Identify which cell holds the provided text, then report its (x, y) central coordinate. 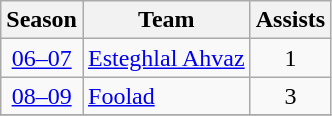
3 (290, 96)
1 (290, 58)
Team (166, 20)
08–09 (42, 96)
06–07 (42, 58)
Assists (290, 20)
Foolad (166, 96)
Season (42, 20)
Esteghlal Ahvaz (166, 58)
